For the text-containing cell, return its midpoint in (X, Y) coordinate format. 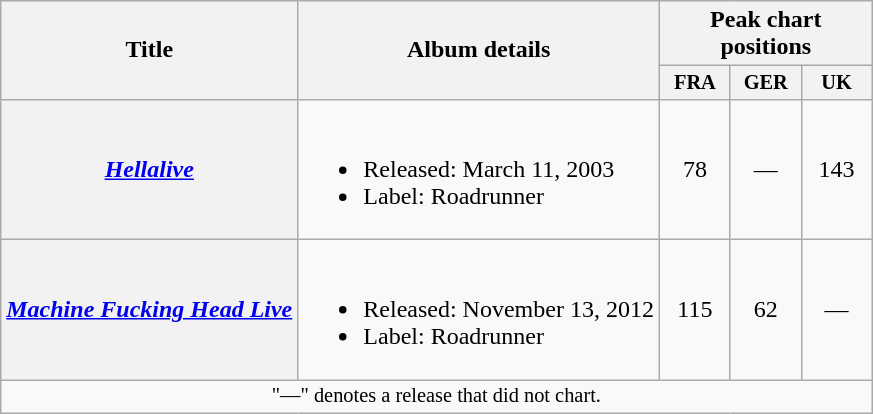
Released: March 11, 2003Label: Roadrunner (479, 169)
FRA (694, 83)
Album details (479, 50)
GER (766, 83)
Released: November 13, 2012Label: Roadrunner (479, 310)
Hellalive (150, 169)
"—" denotes a release that did not chart. (436, 397)
UK (836, 83)
78 (694, 169)
Title (150, 50)
62 (766, 310)
143 (836, 169)
115 (694, 310)
Peak chart positions (766, 34)
Machine Fucking Head Live (150, 310)
